Find where the given text appears and provide that cell's center as (X, Y) coordinate. 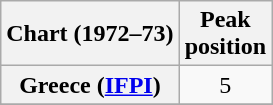
5 (225, 85)
Chart (1972–73) (90, 34)
Peak position (225, 34)
Greece (IFPI) (90, 85)
